Return (X, Y) of the center of cell containing provided text 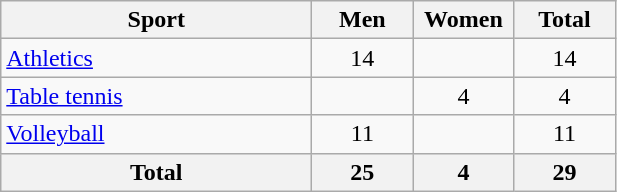
29 (564, 172)
Athletics (156, 58)
Table tennis (156, 96)
Sport (156, 20)
Women (464, 20)
Volleyball (156, 134)
25 (362, 172)
Men (362, 20)
